Extract the (x, y) coordinate from the center of the cell holding the provided text.  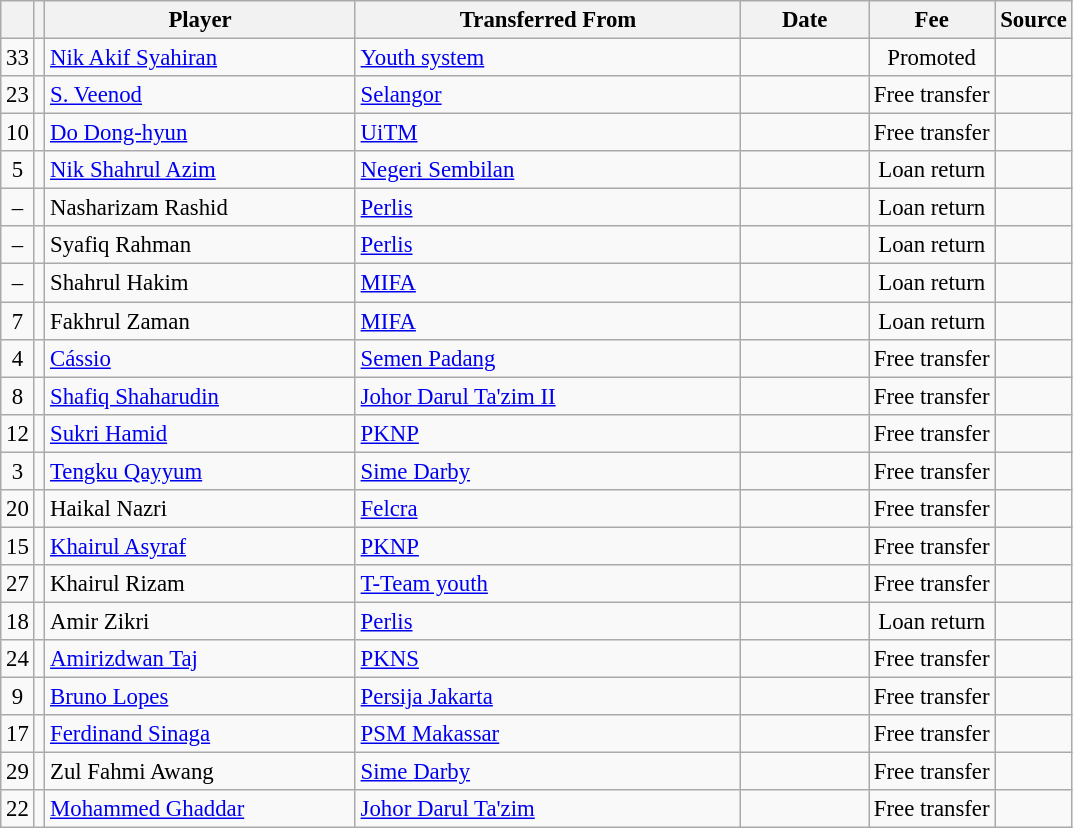
Nik Shahrul Azim (200, 170)
Bruno Lopes (200, 697)
S. Veenod (200, 95)
4 (18, 358)
17 (18, 734)
27 (18, 584)
9 (18, 697)
Tengku Qayyum (200, 471)
Youth system (548, 58)
Do Dong-hyun (200, 133)
Haikal Nazri (200, 509)
Fee (931, 20)
Mohammed Ghaddar (200, 809)
Amirizdwan Taj (200, 659)
Ferdinand Sinaga (200, 734)
8 (18, 396)
Promoted (931, 58)
Khairul Asyraf (200, 546)
23 (18, 95)
3 (18, 471)
Player (200, 20)
Zul Fahmi Awang (200, 772)
Felcra (548, 509)
Persija Jakarta (548, 697)
Amir Zikri (200, 621)
15 (18, 546)
Date (805, 20)
10 (18, 133)
18 (18, 621)
24 (18, 659)
Shafiq Shaharudin (200, 396)
T-Team youth (548, 584)
Source (1034, 20)
UiTM (548, 133)
7 (18, 321)
PKNS (548, 659)
Khairul Rizam (200, 584)
Semen Padang (548, 358)
Johor Darul Ta'zim (548, 809)
Syafiq Rahman (200, 245)
Fakhrul Zaman (200, 321)
Nik Akif Syahiran (200, 58)
Sukri Hamid (200, 433)
Johor Darul Ta'zim II (548, 396)
20 (18, 509)
5 (18, 170)
Cássio (200, 358)
Selangor (548, 95)
33 (18, 58)
Transferred From (548, 20)
29 (18, 772)
PSM Makassar (548, 734)
Negeri Sembilan (548, 170)
Nasharizam Rashid (200, 208)
12 (18, 433)
22 (18, 809)
Shahrul Hakim (200, 283)
